Extract the [X, Y] coordinate from the center of the cell holding the provided text.  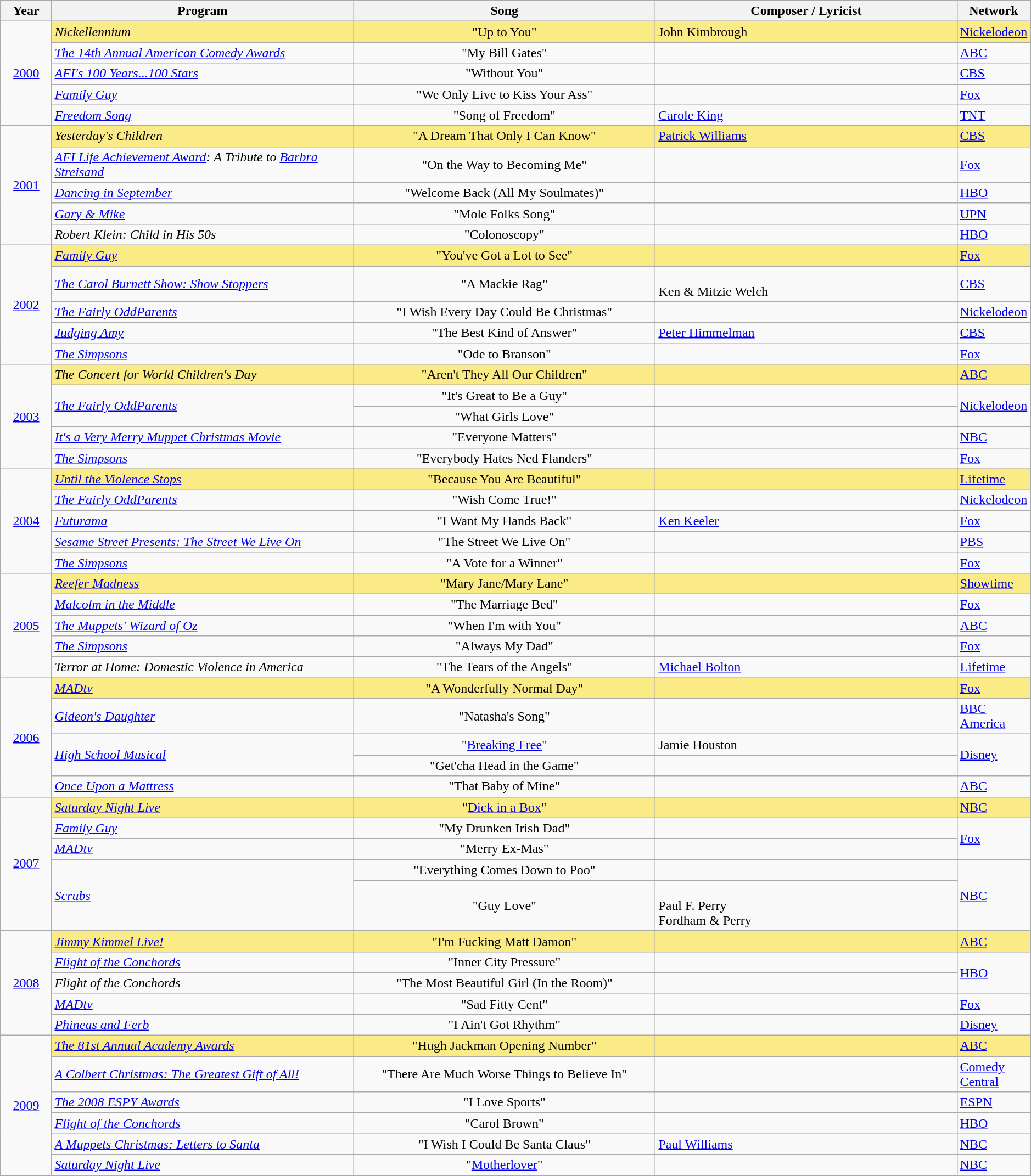
BBC America [994, 717]
AFI Life Achievement Award: A Tribute to Barbra Streisand [203, 165]
Terror at Home: Domestic Violence in America [203, 667]
"What Girls Love" [505, 417]
"It's Great to Be a Guy" [505, 396]
Yesterday's Children [203, 136]
The Carol Burnett Show: Show Stoppers [203, 283]
Song [505, 11]
"Wish Come True!" [505, 500]
"I'm Fucking Matt Damon" [505, 941]
"Without You" [505, 74]
2003 [26, 417]
Dancing in September [203, 193]
"The Marriage Bed" [505, 604]
"The Street We Live On" [505, 542]
A Muppets Christmas: Letters to Santa [203, 1144]
"Natasha's Song" [505, 717]
"Ode to Branson" [505, 354]
Phineas and Ferb [203, 1025]
UPN [994, 213]
"Inner City Pressure" [505, 962]
Paul F. Perry Fordham & Perry [806, 905]
Peter Himmelman [806, 333]
"I Ain't Got Rhythm" [505, 1025]
2005 [26, 625]
Freedom Song [203, 115]
Ken & Mitzie Welch [806, 283]
Jamie Houston [806, 745]
2001 [26, 185]
"Mole Folks Song" [505, 213]
Program [203, 11]
"I Love Sports" [505, 1102]
"A Vote for a Winner" [505, 562]
"Because You Are Beautiful" [505, 479]
2007 [26, 864]
"Breaking Free" [505, 745]
"Song of Freedom" [505, 115]
"My Bill Gates" [505, 53]
Michael Bolton [806, 667]
Malcolm in the Middle [203, 604]
"Up to You" [505, 32]
"On the Way to Becoming Me" [505, 165]
Gary & Mike [203, 213]
Until the Violence Stops [203, 479]
High School Musical [203, 755]
"Everybody Hates Ned Flanders" [505, 458]
2002 [26, 304]
"The Tears of the Angels" [505, 667]
"I Want My Hands Back" [505, 521]
Robert Klein: Child in His 50s [203, 234]
AFI's 100 Years...100 Stars [203, 74]
"A Mackie Rag" [505, 283]
"Dick in a Box" [505, 807]
Gideon's Daughter [203, 717]
The Concert for World Children's Day [203, 375]
"Aren't They All Our Children" [505, 375]
"I Wish I Could Be Santa Claus" [505, 1144]
The 81st Annual Academy Awards [203, 1046]
Scrubs [203, 895]
"There Are Much Worse Things to Believe In" [505, 1074]
2009 [26, 1105]
"The Best Kind of Answer" [505, 333]
Patrick Williams [806, 136]
Sesame Street Presents: The Street We Live On [203, 542]
The 2008 ESPY Awards [203, 1102]
"Merry Ex-Mas" [505, 849]
The 14th Annual American Comedy Awards [203, 53]
John Kimbrough [806, 32]
TNT [994, 115]
"Colonoscopy" [505, 234]
Judging Amy [203, 333]
"You've Got a Lot to See" [505, 255]
"Always My Dad" [505, 646]
Showtime [994, 583]
"Guy Love" [505, 905]
It's a Very Merry Muppet Christmas Movie [203, 437]
Jimmy Kimmel Live! [203, 941]
The Muppets' Wizard of Oz [203, 625]
Carole King [806, 115]
Network [994, 11]
Nickellennium [203, 32]
Ken Keeler [806, 521]
A Colbert Christmas: The Greatest Gift of All! [203, 1074]
"When I'm with You" [505, 625]
Paul Williams [806, 1144]
"We Only Live to Kiss Your Ass" [505, 94]
PBS [994, 542]
"A Wonderfully Normal Day" [505, 688]
2000 [26, 74]
"Hugh Jackman Opening Number" [505, 1046]
Futurama [203, 521]
"The Most Beautiful Girl (In the Room)" [505, 983]
"Everything Comes Down to Poo" [505, 870]
"Welcome Back (All My Soulmates)" [505, 193]
Composer / Lyricist [806, 11]
"Mary Jane/Mary Lane" [505, 583]
Comedy Central [994, 1074]
"A Dream That Only I Can Know" [505, 136]
2006 [26, 738]
"That Baby of Mine" [505, 786]
"Sad Fitty Cent" [505, 1004]
"Everyone Matters" [505, 437]
"Motherlover" [505, 1165]
2008 [26, 983]
"Carol Brown" [505, 1123]
2004 [26, 521]
"I Wish Every Day Could Be Christmas" [505, 312]
ESPN [994, 1102]
Reefer Madness [203, 583]
"Get'cha Head in the Game" [505, 766]
Once Upon a Mattress [203, 786]
"My Drunken Irish Dad" [505, 828]
Year [26, 11]
